Output the (X, Y) coordinate of the center of the cell containing the given text.  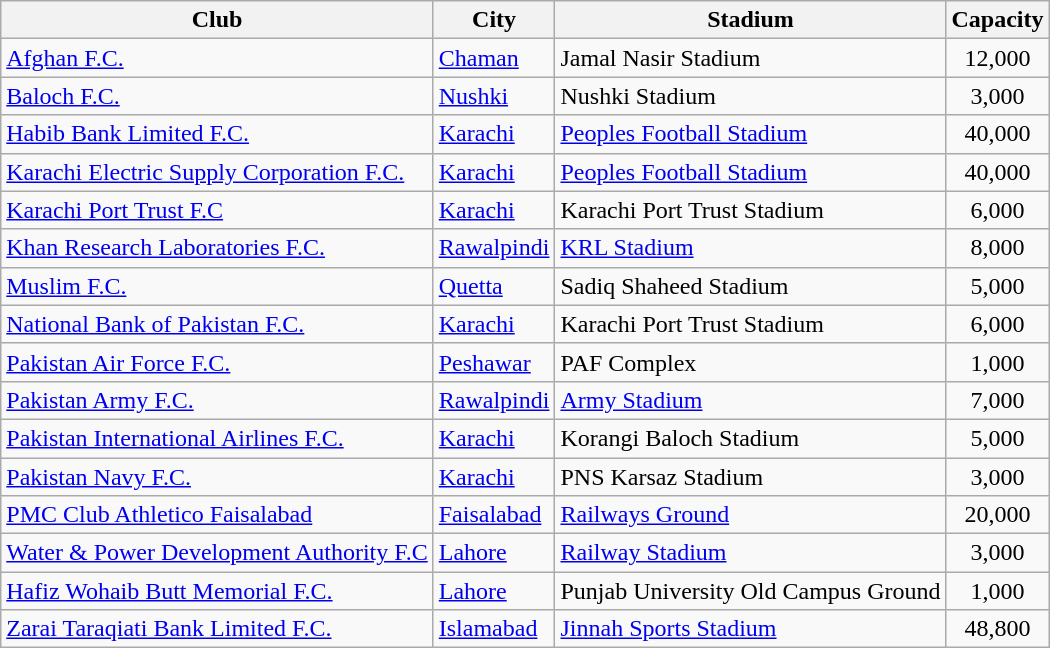
20,000 (998, 515)
Karachi Port Trust F.C (217, 210)
Pakistan Army F.C. (217, 400)
Club (217, 20)
Korangi Baloch Stadium (750, 438)
Nushki Stadium (750, 96)
PNS Karsaz Stadium (750, 477)
Punjab University Old Campus Ground (750, 591)
12,000 (998, 58)
Islamabad (494, 629)
Faisalabad (494, 515)
Habib Bank Limited F.C. (217, 134)
Capacity (998, 20)
Chaman (494, 58)
Jinnah Sports Stadium (750, 629)
Railway Stadium (750, 553)
PAF Complex (750, 362)
Zarai Taraqiati Bank Limited F.C. (217, 629)
Muslim F.C. (217, 286)
Pakistan Navy F.C. (217, 477)
Baloch F.C. (217, 96)
Army Stadium (750, 400)
Water & Power Development Authority F.C (217, 553)
Nushki (494, 96)
Karachi Electric Supply Corporation F.C. (217, 172)
Jamal Nasir Stadium (750, 58)
PMC Club Athletico Faisalabad (217, 515)
Railways Ground (750, 515)
Stadium (750, 20)
Afghan F.C. (217, 58)
Peshawar (494, 362)
City (494, 20)
7,000 (998, 400)
48,800 (998, 629)
Pakistan Air Force F.C. (217, 362)
Sadiq Shaheed Stadium (750, 286)
National Bank of Pakistan F.C. (217, 324)
8,000 (998, 248)
Khan Research Laboratories F.C. (217, 248)
Hafiz Wohaib Butt Memorial F.C. (217, 591)
Quetta (494, 286)
Pakistan International Airlines F.C. (217, 438)
KRL Stadium (750, 248)
